Locate the cell with the specified text and output its (x, y) center coordinate. 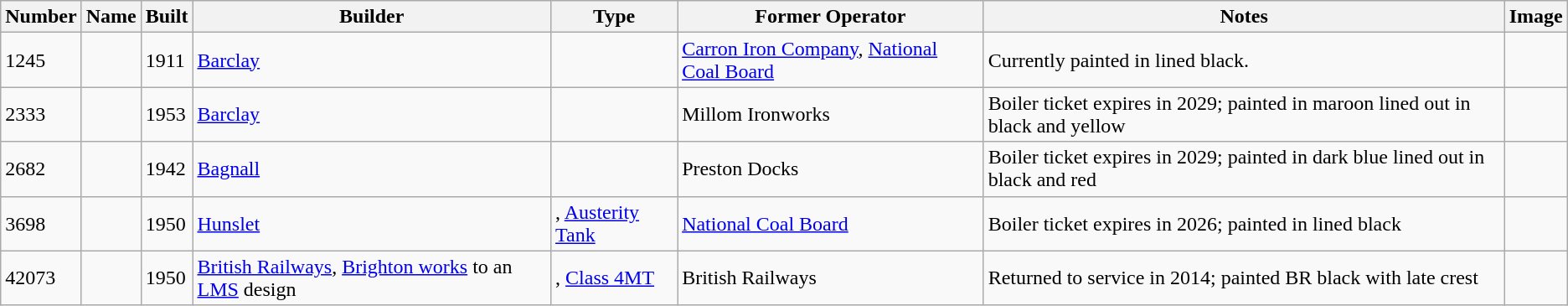
Carron Iron Company, National Coal Board (831, 60)
, Austerity Tank (615, 223)
2333 (41, 114)
British Railways, Brighton works to an LMS design (372, 278)
Notes (1244, 17)
Millom Ironworks (831, 114)
Name (111, 17)
Returned to service in 2014; painted BR black with late crest (1244, 278)
1953 (167, 114)
42073 (41, 278)
Boiler ticket expires in 2029; painted in dark blue lined out in black and red (1244, 169)
1245 (41, 60)
Currently painted in lined black. (1244, 60)
Image (1536, 17)
British Railways (831, 278)
2682 (41, 169)
Type (615, 17)
Built (167, 17)
Builder (372, 17)
Former Operator (831, 17)
Preston Docks (831, 169)
3698 (41, 223)
Bagnall (372, 169)
National Coal Board (831, 223)
Number (41, 17)
Hunslet (372, 223)
Boiler ticket expires in 2026; painted in lined black (1244, 223)
Boiler ticket expires in 2029; painted in maroon lined out in black and yellow (1244, 114)
, Class 4MT (615, 278)
1911 (167, 60)
1942 (167, 169)
